Pinpoint the cell where the given text exists, returning its (X, Y) midpoint coordinate. 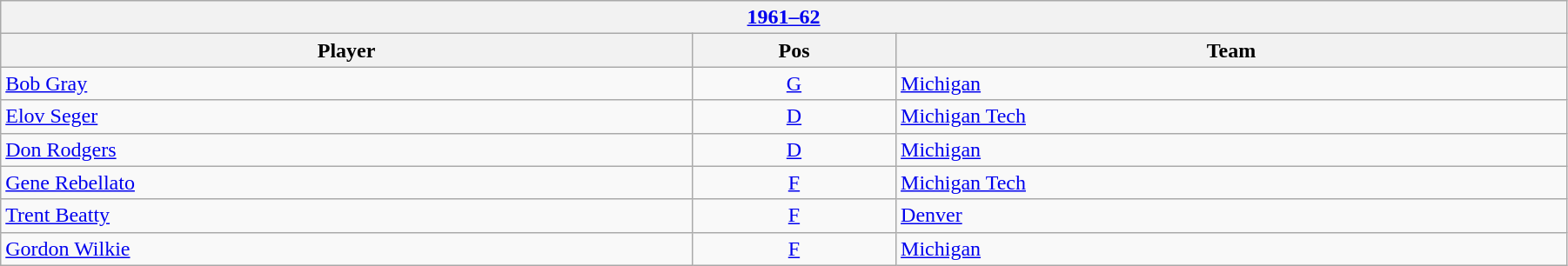
Team (1232, 50)
Elov Seger (346, 116)
Trent Beatty (346, 216)
Don Rodgers (346, 150)
Pos (794, 50)
Gene Rebellato (346, 183)
G (794, 83)
1961–62 (784, 17)
Player (346, 50)
Gordon Wilkie (346, 249)
Bob Gray (346, 83)
Denver (1232, 216)
